For the text-containing cell, return its midpoint in [X, Y] coordinate format. 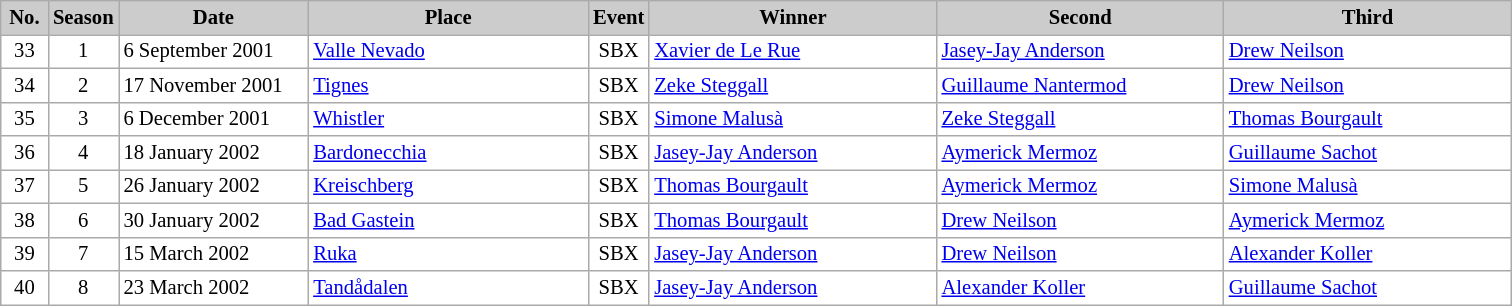
4 [83, 153]
Whistler [448, 119]
Ruka [448, 254]
Second [1080, 17]
23 March 2002 [213, 287]
3 [83, 119]
6 [83, 220]
34 [24, 85]
Bardonecchia [448, 153]
36 [24, 153]
Place [448, 17]
Season [83, 17]
Tandådalen [448, 287]
Tignes [448, 85]
40 [24, 287]
Bad Gastein [448, 220]
38 [24, 220]
15 March 2002 [213, 254]
6 September 2001 [213, 51]
26 January 2002 [213, 186]
Kreischberg [448, 186]
Date [213, 17]
37 [24, 186]
8 [83, 287]
Valle Nevado [448, 51]
No. [24, 17]
7 [83, 254]
35 [24, 119]
2 [83, 85]
33 [24, 51]
Winner [792, 17]
30 January 2002 [213, 220]
39 [24, 254]
1 [83, 51]
Guillaume Nantermod [1080, 85]
Event [618, 17]
Third [1368, 17]
18 January 2002 [213, 153]
17 November 2001 [213, 85]
6 December 2001 [213, 119]
Xavier de Le Rue [792, 51]
5 [83, 186]
